Return (x, y) of the center of cell containing provided text 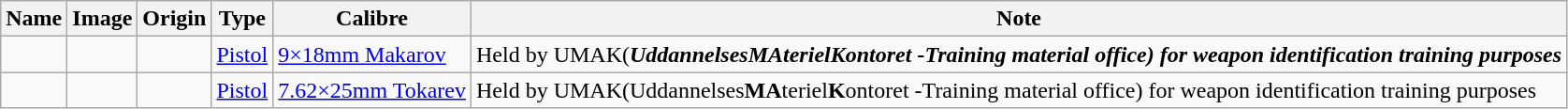
Calibre (372, 19)
7.62×25mm Tokarev (372, 90)
9×18mm Makarov (372, 54)
Note (1018, 19)
Name (34, 19)
Type (242, 19)
Image (103, 19)
Origin (174, 19)
